Find where the given text appears and provide that cell's center as (x, y) coordinate. 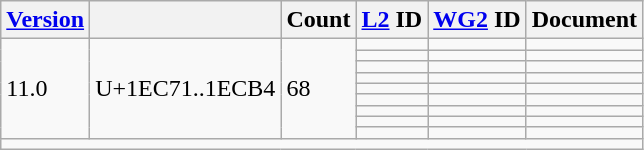
Version (46, 20)
WG2 ID (477, 20)
11.0 (46, 89)
L2 ID (392, 20)
Document (584, 20)
Count (318, 20)
U+1EC71..1ECB4 (186, 89)
68 (318, 89)
